Detect which cell encompasses the target text, then output its [x, y] center coordinate. 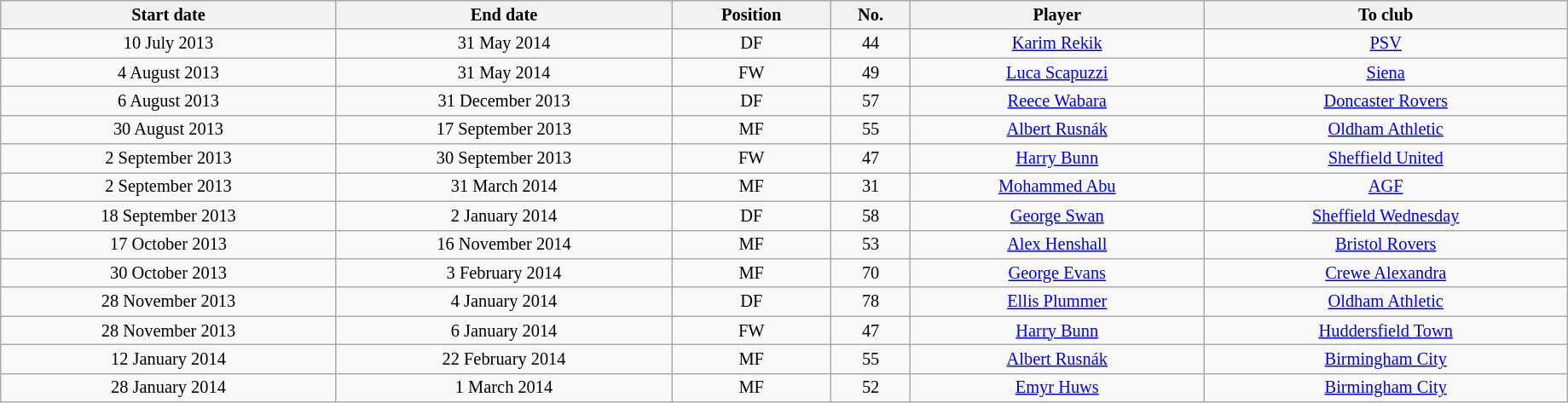
Crewe Alexandra [1386, 273]
End date [504, 14]
58 [871, 216]
10 July 2013 [169, 43]
17 October 2013 [169, 245]
2 January 2014 [504, 216]
6 January 2014 [504, 331]
18 September 2013 [169, 216]
4 August 2013 [169, 72]
31 December 2013 [504, 101]
George Evans [1057, 273]
Huddersfield Town [1386, 331]
3 February 2014 [504, 273]
Emyr Huws [1057, 388]
Siena [1386, 72]
17 September 2013 [504, 130]
12 January 2014 [169, 359]
30 September 2013 [504, 158]
28 January 2014 [169, 388]
31 March 2014 [504, 187]
AGF [1386, 187]
1 March 2014 [504, 388]
Ellis Plummer [1057, 302]
Luca Scapuzzi [1057, 72]
30 August 2013 [169, 130]
78 [871, 302]
Karim Rekik [1057, 43]
16 November 2014 [504, 245]
Player [1057, 14]
6 August 2013 [169, 101]
57 [871, 101]
To club [1386, 14]
22 February 2014 [504, 359]
Doncaster Rovers [1386, 101]
31 [871, 187]
4 January 2014 [504, 302]
PSV [1386, 43]
Start date [169, 14]
30 October 2013 [169, 273]
Sheffield Wednesday [1386, 216]
52 [871, 388]
Reece Wabara [1057, 101]
George Swan [1057, 216]
Alex Henshall [1057, 245]
Sheffield United [1386, 158]
Position [752, 14]
44 [871, 43]
53 [871, 245]
49 [871, 72]
70 [871, 273]
Bristol Rovers [1386, 245]
No. [871, 14]
Mohammed Abu [1057, 187]
